Search for the cell housing the specified text and yield its [X, Y] center coordinate. 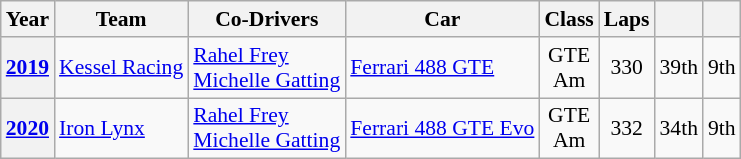
Kessel Racing [121, 68]
330 [627, 68]
Class [568, 19]
332 [627, 128]
39th [678, 68]
2020 [28, 128]
Iron Lynx [121, 128]
Co-Drivers [266, 19]
Year [28, 19]
2019 [28, 68]
Ferrari 488 GTE Evo [442, 128]
Team [121, 19]
34th [678, 128]
Laps [627, 19]
Ferrari 488 GTE [442, 68]
Car [442, 19]
